Return the (X, Y) coordinate for the center point of the cell that contains the specified text.  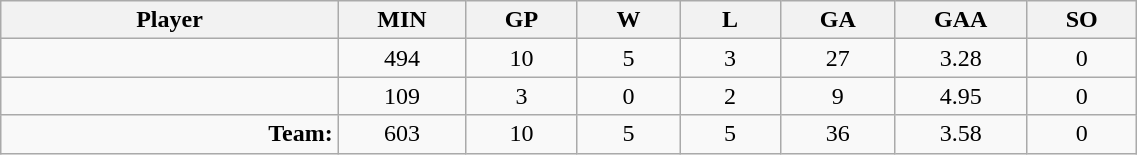
L (730, 20)
36 (838, 134)
GA (838, 20)
3.28 (961, 58)
603 (402, 134)
3.58 (961, 134)
Player (170, 20)
494 (402, 58)
W (628, 20)
MIN (402, 20)
SO (1081, 20)
GAA (961, 20)
9 (838, 96)
109 (402, 96)
4.95 (961, 96)
2 (730, 96)
27 (838, 58)
GP (522, 20)
Team: (170, 134)
